Locate the cell with the specified text and output its [x, y] center coordinate. 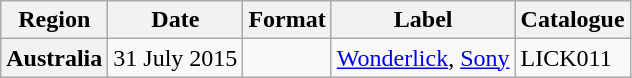
LICK011 [572, 58]
Date [176, 20]
Label [423, 20]
Wonderlick, Sony [423, 58]
Region [54, 20]
Australia [54, 58]
31 July 2015 [176, 58]
Format [287, 20]
Catalogue [572, 20]
